Pinpoint the cell where the given text exists, returning its [x, y] midpoint coordinate. 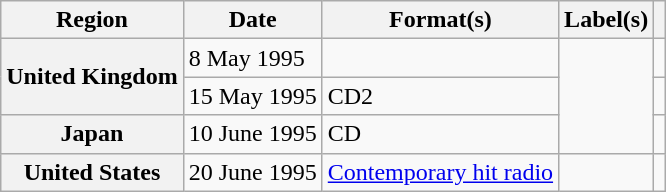
Japan [92, 134]
CD [440, 134]
Format(s) [440, 20]
CD2 [440, 96]
20 June 1995 [252, 172]
Label(s) [606, 20]
United States [92, 172]
8 May 1995 [252, 58]
10 June 1995 [252, 134]
Contemporary hit radio [440, 172]
United Kingdom [92, 77]
Date [252, 20]
Region [92, 20]
15 May 1995 [252, 96]
